Return the [X, Y] coordinate for the center point of the cell that contains the specified text.  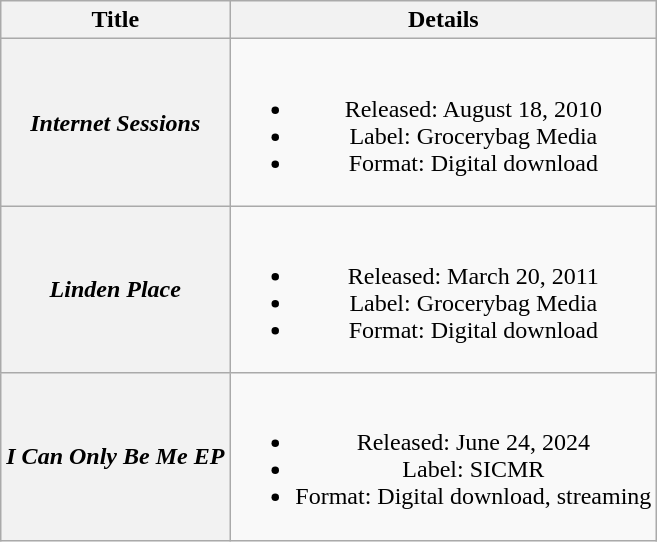
I Can Only Be Me EP [116, 456]
Released: March 20, 2011Label: Grocerybag MediaFormat: Digital download [444, 290]
Details [444, 20]
Linden Place [116, 290]
Released: August 18, 2010Label: Grocerybag MediaFormat: Digital download [444, 122]
Title [116, 20]
Released: June 24, 2024Label: SICMRFormat: Digital download, streaming [444, 456]
Internet Sessions [116, 122]
